Provide the (x, y) coordinate of the cell's center where the given text is located.  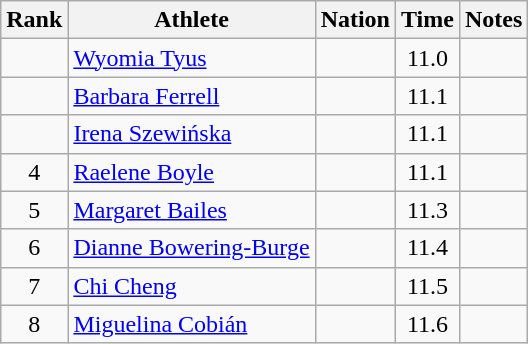
Chi Cheng (192, 286)
Wyomia Tyus (192, 58)
Margaret Bailes (192, 210)
Raelene Boyle (192, 172)
Time (428, 20)
Barbara Ferrell (192, 96)
11.3 (428, 210)
11.6 (428, 324)
Miguelina Cobián (192, 324)
Nation (355, 20)
11.4 (428, 248)
Notes (493, 20)
Dianne Bowering-Burge (192, 248)
Irena Szewińska (192, 134)
Rank (34, 20)
8 (34, 324)
4 (34, 172)
11.0 (428, 58)
11.5 (428, 286)
6 (34, 248)
5 (34, 210)
7 (34, 286)
Athlete (192, 20)
